From the cell containing the given text, extract its center point as [X, Y] coordinate. 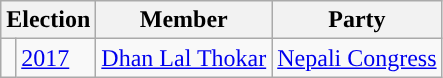
Dhan Lal Thokar [184, 58]
Nepali Congress [357, 58]
Party [357, 20]
Member [184, 20]
2017 [56, 58]
Election [48, 20]
